Return the (x, y) coordinate for the center point of the cell that contains the specified text.  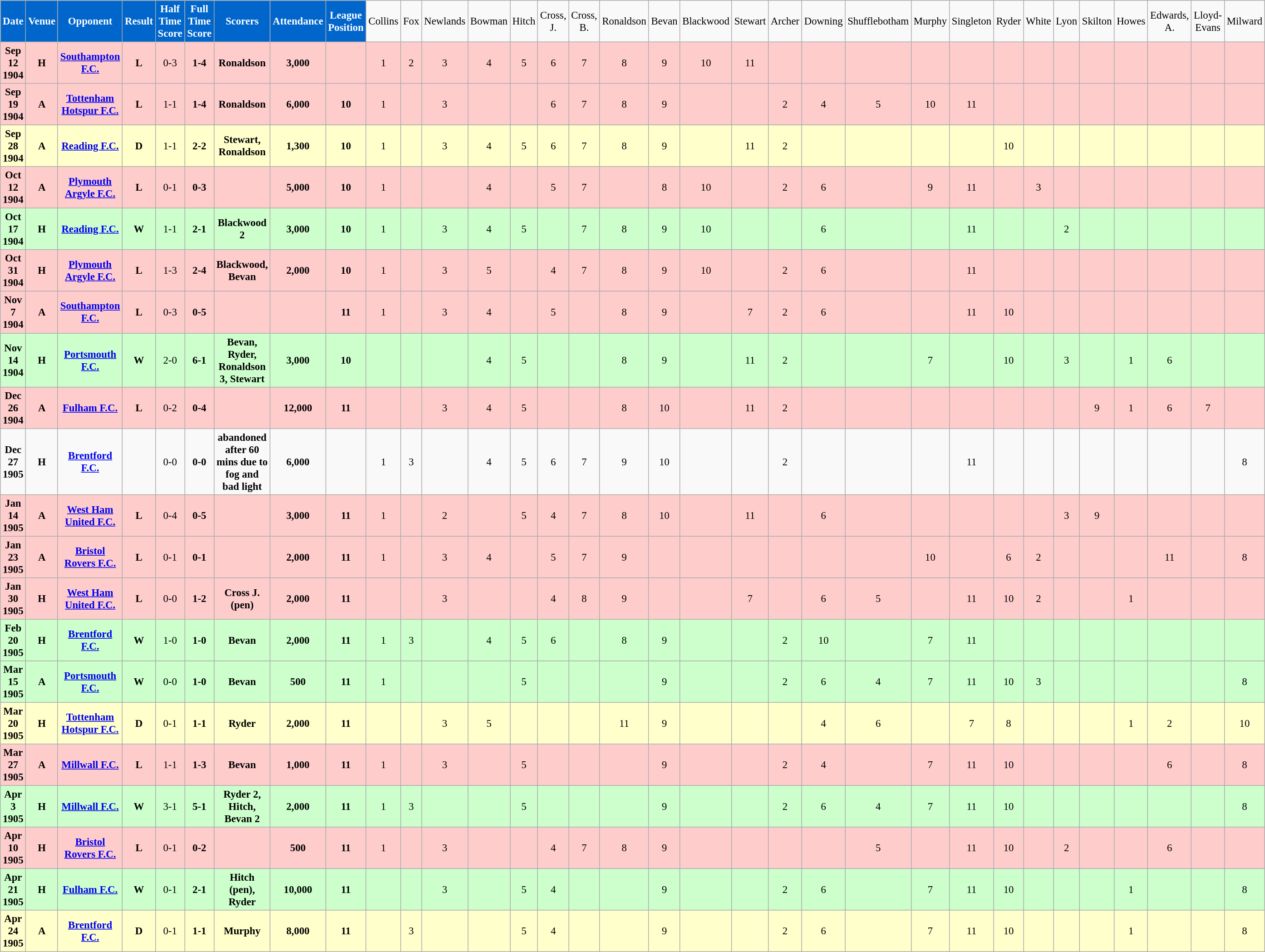
Sep 28 1904 (13, 146)
Mar 20 1905 (13, 723)
Apr 21 1905 (13, 890)
Apr 24 1905 (13, 931)
6-1 (200, 360)
Cross J. (pen) (242, 599)
Hitch (524, 21)
Half Time Score (170, 21)
1,300 (298, 146)
Dec 26 1904 (13, 408)
Stewart, Ronaldson (242, 146)
Collins (383, 21)
5,000 (298, 187)
5-1 (200, 807)
Milward (1245, 21)
Dec 27 1905 (13, 462)
Archer (785, 21)
Lyon (1067, 21)
Nov 14 1904 (13, 360)
Venue (42, 21)
Hitch (pen), Ryder (242, 890)
Lloyd-Evans (1208, 21)
2-4 (200, 271)
Edwards, A. (1170, 21)
Nov 7 1904 (13, 312)
Opponent (90, 21)
Jan 23 1905 (13, 557)
Newlands (445, 21)
Apr 10 1905 (13, 848)
Attendance (298, 21)
Sep 19 1904 (13, 104)
Shufflebotham (878, 21)
3-1 (170, 807)
Scorers (242, 21)
2-0 (170, 360)
2-2 (200, 146)
Cross, B. (584, 21)
Stewart (750, 21)
Ryder 2, Hitch, Bevan 2 (242, 807)
Oct 31 1904 (13, 271)
10,000 (298, 890)
Howes (1131, 21)
abandoned after 60 mins due to fog and bad light (242, 462)
8,000 (298, 931)
1,000 (298, 765)
Fox (411, 21)
Date (13, 21)
Skilton (1097, 21)
Blackwood, Bevan (242, 271)
Blackwood (706, 21)
Singleton (971, 21)
Bowman (489, 21)
White (1039, 21)
Downing (823, 21)
Oct 12 1904 (13, 187)
Sep 12 1904 (13, 63)
Full Time Score (200, 21)
League Position (346, 21)
Jan 14 1905 (13, 515)
12,000 (298, 408)
Feb 20 1905 (13, 640)
Jan 30 1905 (13, 599)
Apr 3 1905 (13, 807)
1-2 (200, 599)
Result (139, 21)
Mar 27 1905 (13, 765)
Blackwood 2 (242, 229)
Oct 17 1904 (13, 229)
Mar 15 1905 (13, 682)
Bevan, Ryder, Ronaldson 3, Stewart (242, 360)
Cross, J. (553, 21)
